From the cell containing the given text, extract its center point as (X, Y) coordinate. 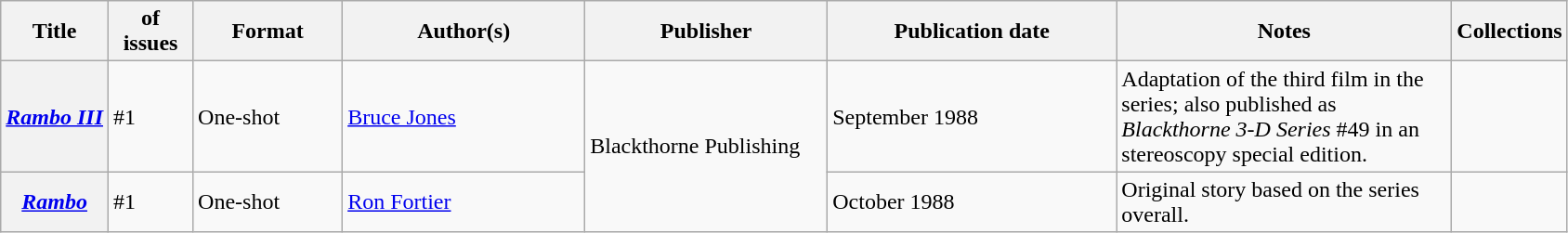
Collections (1509, 32)
Bruce Jones (464, 117)
Rambo III (55, 117)
Blackthorne Publishing (706, 147)
Title (55, 32)
Publisher (706, 32)
Format (268, 32)
Adaptation of the third film in the series; also published as Blackthorne 3-D Series #49 in an stereoscopy special edition. (1284, 117)
Notes (1284, 32)
October 1988 (972, 202)
September 1988 (972, 117)
Original story based on the series overall. (1284, 202)
Rambo (55, 202)
Author(s) (464, 32)
of issues (150, 32)
Ron Fortier (464, 202)
Publication date (972, 32)
